Output the [X, Y] coordinate of the center of the cell containing the given text.  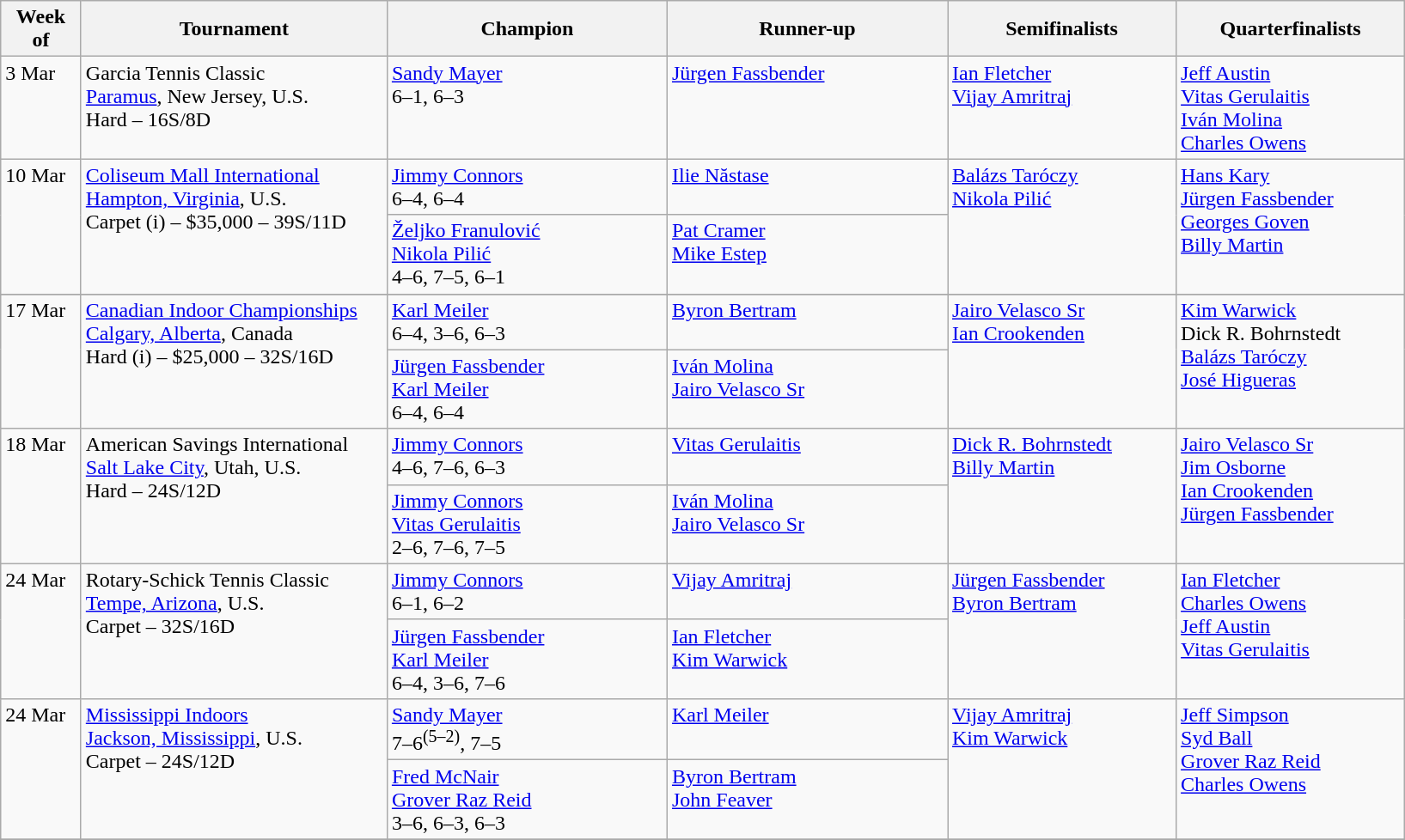
Jürgen Fassbender [807, 108]
17 Mar [41, 361]
10 Mar [41, 227]
Sandy Mayer 6–1, 6–3 [527, 108]
Jimmy Connors 6–1, 6–2 [527, 591]
Canadian Indoor Championships Calgary, Alberta, Canada Hard (i) – $25,000 – 32S/16D [234, 361]
Dick R. Bohrnstedt Billy Martin [1061, 496]
Karl Meiler 6–4, 3–6, 6–3 [527, 321]
Željko Franulović Nikola Pilić 4–6, 7–5, 6–1 [527, 254]
Week of [41, 29]
Ian Fletcher Charles Owens Jeff Austin Vitas Gerulaitis [1291, 630]
3 Mar [41, 108]
Tournament [234, 29]
Quarterfinalists [1291, 29]
Sandy Mayer 7–6(5–2), 7–5 [527, 729]
Jeff Simpson Syd Ball Grover Raz Reid Charles Owens [1291, 769]
Vitas Gerulaitis [807, 457]
Fred McNair Grover Raz Reid 3–6, 6–3, 6–3 [527, 800]
Vijay Amritraj [807, 591]
Ilie Năstase [807, 187]
Jairo Velasco Sr Jim Osborne Ian Crookenden Jürgen Fassbender [1291, 496]
Kim Warwick Dick R. Bohrnstedt Balázs Taróczy José Higueras [1291, 361]
Jürgen Fassbender Karl Meiler 6–4, 6–4 [527, 389]
Jairo Velasco Sr Ian Crookenden [1061, 361]
Byron Bertram John Feaver [807, 800]
Garcia Tennis Classic Paramus, New Jersey, U.S. Hard – 16S/8D [234, 108]
Pat Cramer Mike Estep [807, 254]
Coliseum Mall International Hampton, Virginia, U.S. Carpet (i) – $35,000 – 39S/11D [234, 227]
Jimmy Connors Vitas Gerulaitis 2–6, 7–6, 7–5 [527, 524]
Ian Fletcher Kim Warwick [807, 659]
Jeff Austin Vitas Gerulaitis Iván Molina Charles Owens [1291, 108]
Ian Fletcher Vijay Amritraj [1061, 108]
Runner-up [807, 29]
Jürgen Fassbender Byron Bertram [1061, 630]
Balázs Taróczy Nikola Pilić [1061, 227]
Mississippi Indoors Jackson, Mississippi, U.S. Carpet – 24S/12D [234, 769]
American Savings International Salt Lake City, Utah, U.S. Hard – 24S/12D [234, 496]
Byron Bertram [807, 321]
Karl Meiler [807, 729]
Semifinalists [1061, 29]
18 Mar [41, 496]
Champion [527, 29]
Jimmy Connors 6–4, 6–4 [527, 187]
Vijay Amritraj Kim Warwick [1061, 769]
Jimmy Connors 4–6, 7–6, 6–3 [527, 457]
Hans Kary Jürgen Fassbender Georges Goven Billy Martin [1291, 227]
Jürgen Fassbender Karl Meiler 6–4, 3–6, 7–6 [527, 659]
Rotary-Schick Tennis Classic Tempe, Arizona, U.S. Carpet – 32S/16D [234, 630]
